Locate the cell with the specified text and output its [X, Y] center coordinate. 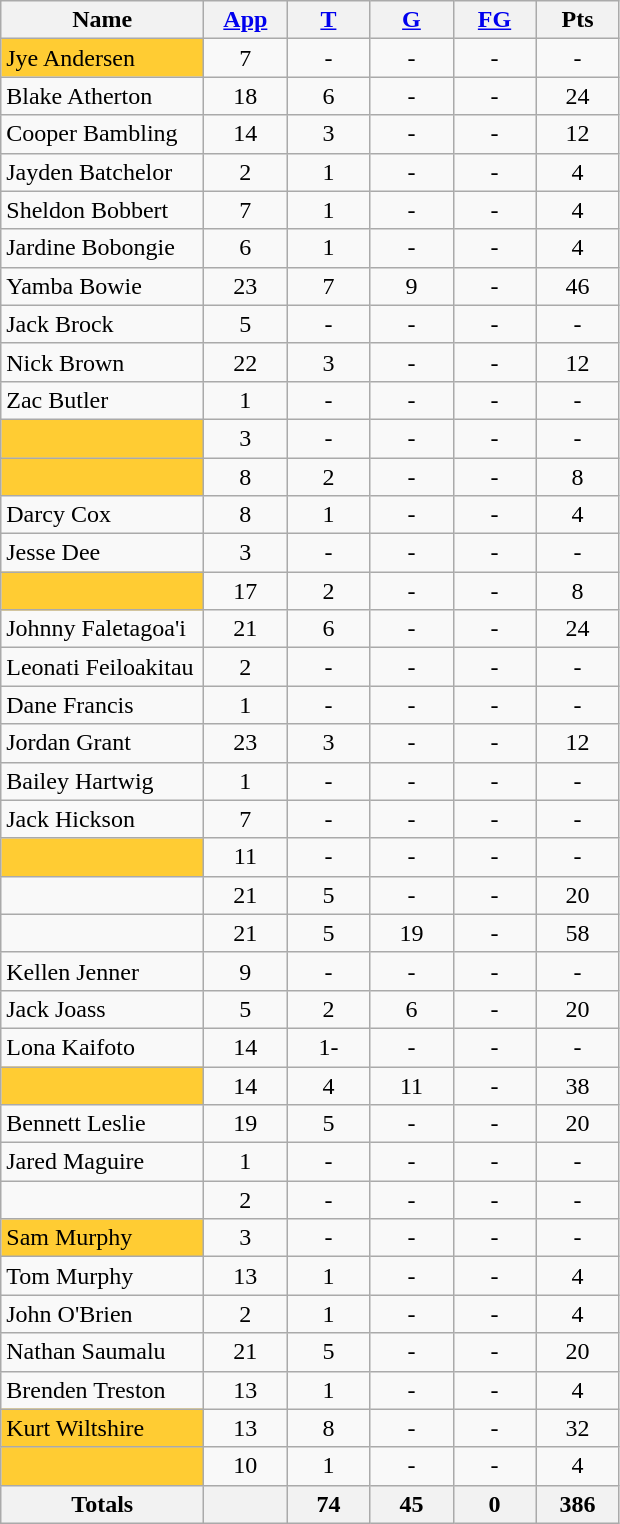
Brenden Treston [102, 1390]
Jordan Grant [102, 743]
38 [578, 1085]
Zac Butler [102, 400]
46 [578, 286]
22 [246, 362]
T [328, 20]
Jayden Batchelor [102, 172]
Kellen Jenner [102, 971]
Jack Joass [102, 1009]
Kurt Wiltshire [102, 1428]
17 [246, 591]
Bennett Leslie [102, 1124]
32 [578, 1428]
Leonati Feiloakitau [102, 667]
0 [494, 1504]
Jared Maguire [102, 1162]
Johnny Faletagoa'i [102, 629]
Tom Murphy [102, 1276]
Nathan Saumalu [102, 1352]
Sheldon Bobbert [102, 210]
John O'Brien [102, 1314]
Jack Hickson [102, 819]
74 [328, 1504]
58 [578, 933]
Jardine Bobongie [102, 248]
Pts [578, 20]
Dane Francis [102, 705]
18 [246, 96]
Cooper Bambling [102, 134]
Bailey Hartwig [102, 781]
Lona Kaifoto [102, 1047]
Blake Atherton [102, 96]
Nick Brown [102, 362]
386 [578, 1504]
FG [494, 20]
Jesse Dee [102, 553]
10 [246, 1466]
Yamba Bowie [102, 286]
1- [328, 1047]
App [246, 20]
Name [102, 20]
Jye Andersen [102, 58]
G [412, 20]
Jack Brock [102, 324]
Darcy Cox [102, 515]
45 [412, 1504]
Sam Murphy [102, 1238]
Totals [102, 1504]
